Extract the [x, y] coordinate from the center of the cell holding the provided text.  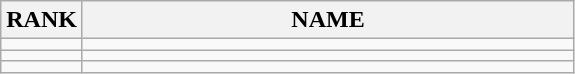
RANK [42, 20]
NAME [328, 20]
